Pinpoint the cell where the given text exists, returning its (x, y) midpoint coordinate. 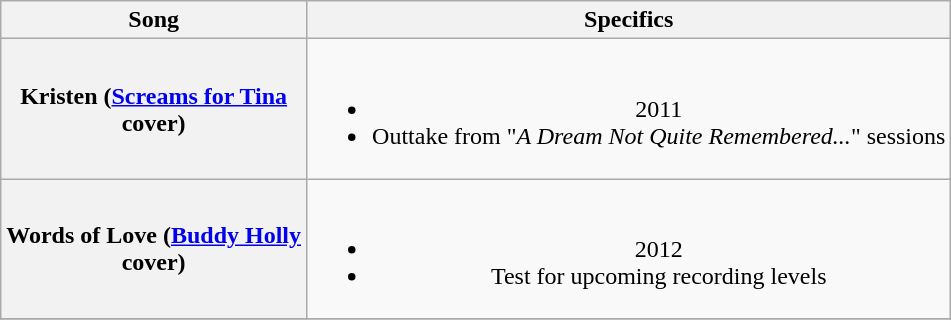
Song (154, 20)
2012Test for upcoming recording levels (629, 249)
Specifics (629, 20)
Words of Love (Buddy Holly cover) (154, 249)
Kristen (Screams for Tina cover) (154, 109)
2011Outtake from "A Dream Not Quite Remembered..." sessions (629, 109)
